Locate the cell with the specified text and output its (x, y) center coordinate. 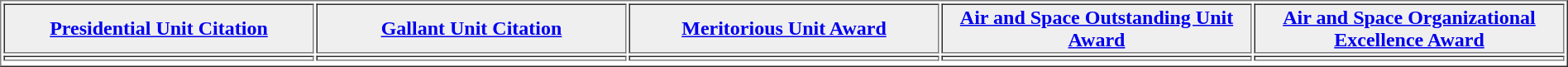
Air and Space Organizational Excellence Award (1409, 28)
Gallant Unit Citation (471, 28)
Air and Space Outstanding Unit Award (1097, 28)
Presidential Unit Citation (159, 28)
Meritorious Unit Award (784, 28)
